Extract the [x, y] coordinate from the center of the cell holding the provided text.  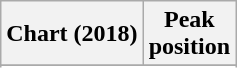
Peakposition [189, 34]
Chart (2018) [72, 34]
